Provide the [x, y] coordinate of the cell's center where the given text is located.  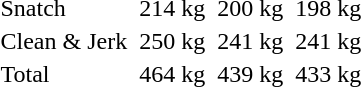
241 kg [250, 41]
250 kg [172, 41]
